Output the (X, Y) coordinate of the center of the cell containing the given text.  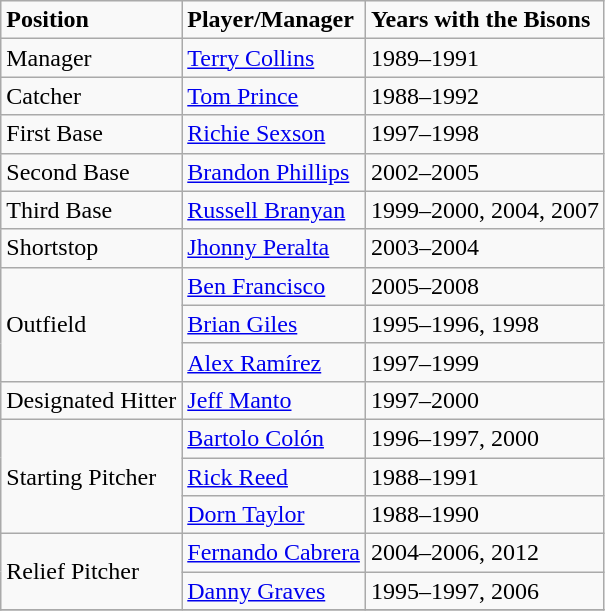
1988–1992 (484, 96)
1995–1996, 1998 (484, 324)
Designated Hitter (92, 400)
Second Base (92, 172)
Third Base (92, 210)
1996–1997, 2000 (484, 438)
Danny Graves (274, 591)
1988–1991 (484, 477)
2003–2004 (484, 248)
Jhonny Peralta (274, 248)
Shortstop (92, 248)
Rick Reed (274, 477)
1988–1990 (484, 515)
Manager (92, 58)
2002–2005 (484, 172)
Tom Prince (274, 96)
Player/Manager (274, 20)
Brandon Phillips (274, 172)
Fernando Cabrera (274, 553)
Brian Giles (274, 324)
Jeff Manto (274, 400)
Terry Collins (274, 58)
2004–2006, 2012 (484, 553)
1995–1997, 2006 (484, 591)
1997–2000 (484, 400)
1997–1999 (484, 362)
Outfield (92, 324)
1997–1998 (484, 134)
Years with the Bisons (484, 20)
Russell Branyan (274, 210)
Relief Pitcher (92, 572)
Ben Francisco (274, 286)
Starting Pitcher (92, 476)
1989–1991 (484, 58)
Position (92, 20)
Bartolo Colón (274, 438)
2005–2008 (484, 286)
Catcher (92, 96)
Richie Sexson (274, 134)
1999–2000, 2004, 2007 (484, 210)
Alex Ramírez (274, 362)
Dorn Taylor (274, 515)
First Base (92, 134)
